Determine the (X, Y) coordinate at the center of the cell enclosing the given text.  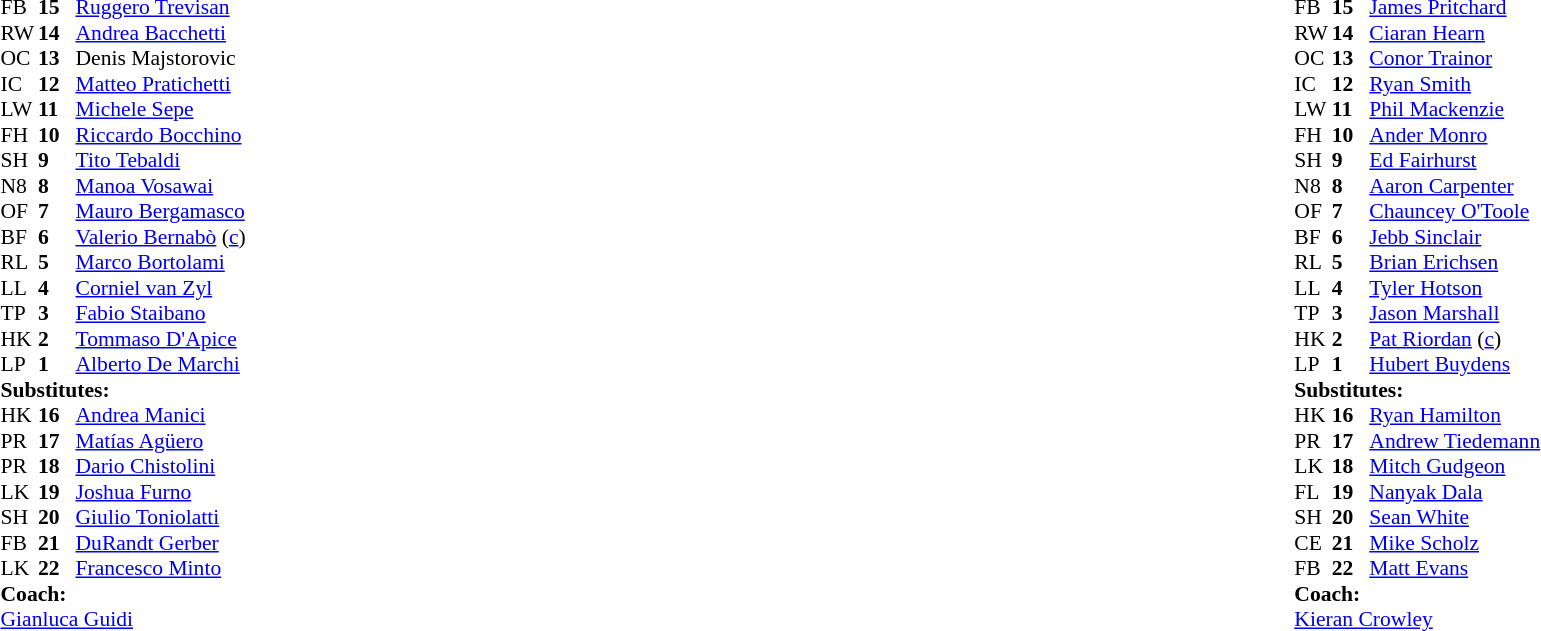
Ryan Smith (1454, 84)
FL (1313, 492)
Jebb Sinclair (1454, 237)
Ciaran Hearn (1454, 33)
Marco Bortolami (161, 263)
Michele Sepe (161, 109)
Brian Erichsen (1454, 263)
Giulio Toniolatti (161, 517)
Pat Riordan (c) (1454, 339)
Nanyak Dala (1454, 492)
DuRandt Gerber (161, 543)
Conor Trainor (1454, 59)
Corniel van Zyl (161, 288)
Manoa Vosawai (161, 186)
Tyler Hotson (1454, 288)
Riccardo Bocchino (161, 135)
Sean White (1454, 517)
Matteo Pratichetti (161, 84)
Ed Fairhurst (1454, 161)
Hubert Buydens (1454, 365)
CE (1313, 543)
Phil Mackenzie (1454, 109)
Francesco Minto (161, 569)
Alberto De Marchi (161, 365)
Tommaso D'Apice (161, 339)
Tito Tebaldi (161, 161)
Mitch Gudgeon (1454, 467)
Matías Agüero (161, 441)
Ander Monro (1454, 135)
Ryan Hamilton (1454, 415)
Aaron Carpenter (1454, 186)
Valerio Bernabò (c) (161, 237)
Mauro Bergamasco (161, 211)
Denis Majstorovic (161, 59)
Jason Marshall (1454, 313)
Matt Evans (1454, 569)
Mike Scholz (1454, 543)
Andrew Tiedemann (1454, 441)
Chauncey O'Toole (1454, 211)
Andrea Manici (161, 415)
Andrea Bacchetti (161, 33)
Fabio Staibano (161, 313)
Dario Chistolini (161, 467)
Joshua Furno (161, 492)
